Capture the cell that displays the provided text and extract its (x, y) central coordinate. 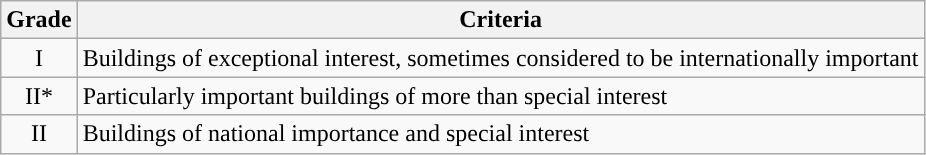
II* (39, 96)
Grade (39, 20)
Particularly important buildings of more than special interest (500, 96)
Buildings of exceptional interest, sometimes considered to be internationally important (500, 58)
I (39, 58)
Criteria (500, 20)
II (39, 134)
Buildings of national importance and special interest (500, 134)
